Pinpoint the cell where the given text exists, returning its (X, Y) midpoint coordinate. 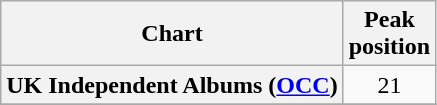
Peakposition (389, 34)
21 (389, 85)
UK Independent Albums (OCC) (172, 85)
Chart (172, 34)
